Search for the cell housing the specified text and yield its (x, y) center coordinate. 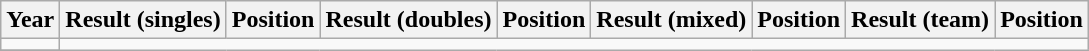
Result (doubles) (408, 20)
Result (mixed) (672, 20)
Result (singles) (143, 20)
Result (team) (920, 20)
Year (30, 20)
